Identify which cell holds the provided text, then report its (x, y) central coordinate. 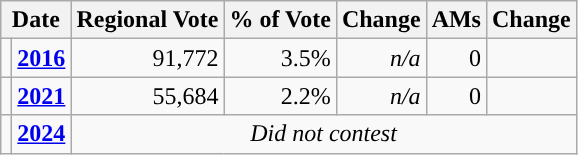
3.5% (280, 58)
AMs (456, 20)
Date (36, 20)
2016 (42, 58)
2024 (42, 134)
91,772 (148, 58)
% of Vote (280, 20)
55,684 (148, 96)
Regional Vote (148, 20)
Did not contest (324, 134)
2021 (42, 96)
2.2% (280, 96)
